Output the (x, y) coordinate of the center of the cell containing the given text.  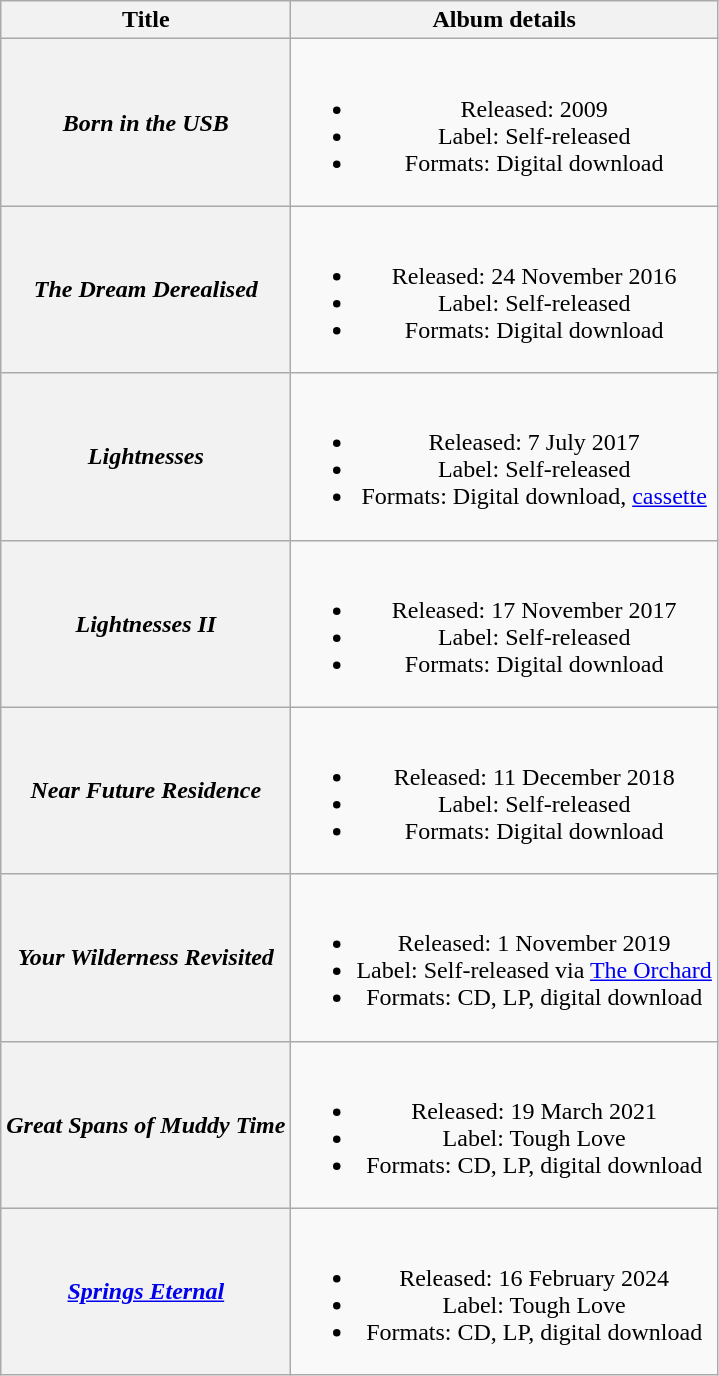
Released: 11 December 2018Label: Self-releasedFormats: Digital download (504, 790)
Released: 2009Label: Self-releasedFormats: Digital download (504, 122)
Released: 16 February 2024Label: Tough LoveFormats: CD, LP, digital download (504, 1292)
Title (146, 20)
Lightnesses (146, 456)
Released: 7 July 2017Label: Self-releasedFormats: Digital download, cassette (504, 456)
Lightnesses II (146, 624)
Your Wilderness Revisited (146, 958)
Born in the USB (146, 122)
Released: 17 November 2017Label: Self-releasedFormats: Digital download (504, 624)
Near Future Residence (146, 790)
Released: 24 November 2016Label: Self-releasedFormats: Digital download (504, 290)
Released: 19 March 2021Label: Tough LoveFormats: CD, LP, digital download (504, 1124)
Released: 1 November 2019Label: Self-released via The OrchardFormats: CD, LP, digital download (504, 958)
Springs Eternal (146, 1292)
Album details (504, 20)
Great Spans of Muddy Time (146, 1124)
The Dream Derealised (146, 290)
